For the text-containing cell, return its midpoint in (x, y) coordinate format. 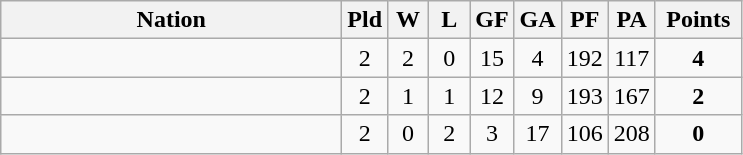
PF (584, 20)
PA (632, 20)
192 (584, 58)
15 (492, 58)
L (450, 20)
167 (632, 96)
Nation (172, 20)
117 (632, 58)
9 (538, 96)
3 (492, 134)
Pld (365, 20)
17 (538, 134)
GA (538, 20)
193 (584, 96)
12 (492, 96)
W (408, 20)
Points (698, 20)
208 (632, 134)
106 (584, 134)
GF (492, 20)
